Detect which cell encompasses the target text, then output its [x, y] center coordinate. 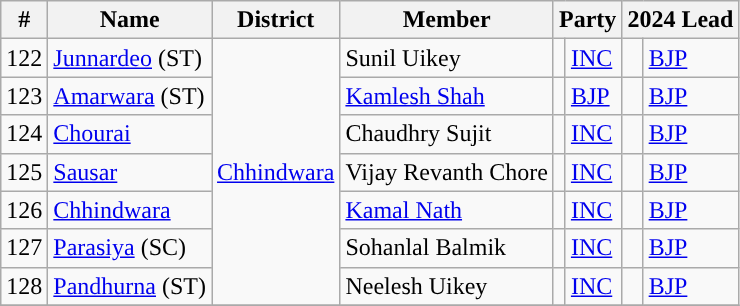
District [276, 20]
122 [24, 58]
Amarwara (ST) [130, 96]
127 [24, 248]
Kamal Nath [447, 210]
Party [587, 20]
Neelesh Uikey [447, 286]
Chaudhry Sujit [447, 134]
123 [24, 96]
Pandhurna (ST) [130, 286]
Chourai [130, 134]
126 [24, 210]
Sausar [130, 172]
2024 Lead [680, 20]
Junnardeo (ST) [130, 58]
Vijay Revanth Chore [447, 172]
# [24, 20]
Sunil Uikey [447, 58]
Kamlesh Shah [447, 96]
Name [130, 20]
124 [24, 134]
Sohanlal Balmik [447, 248]
125 [24, 172]
Member [447, 20]
128 [24, 286]
Parasiya (SC) [130, 248]
